Locate the cell with the specified text and output its (x, y) center coordinate. 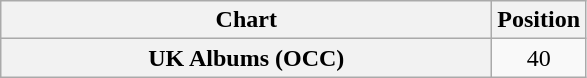
UK Albums (OCC) (246, 58)
40 (539, 58)
Chart (246, 20)
Position (539, 20)
